Locate the cell with the specified text and output its [x, y] center coordinate. 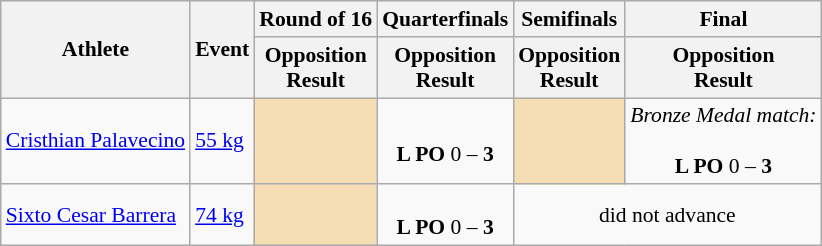
Semifinals [569, 19]
55 kg [222, 142]
Cristhian Palavecino [96, 142]
Quarterfinals [445, 19]
Event [222, 50]
Athlete [96, 50]
74 kg [222, 216]
Sixto Cesar Barrera [96, 216]
Final [723, 19]
did not advance [667, 216]
Bronze Medal match: L PO 0 – 3 [723, 142]
Round of 16 [316, 19]
